Search for the cell housing the specified text and yield its (x, y) center coordinate. 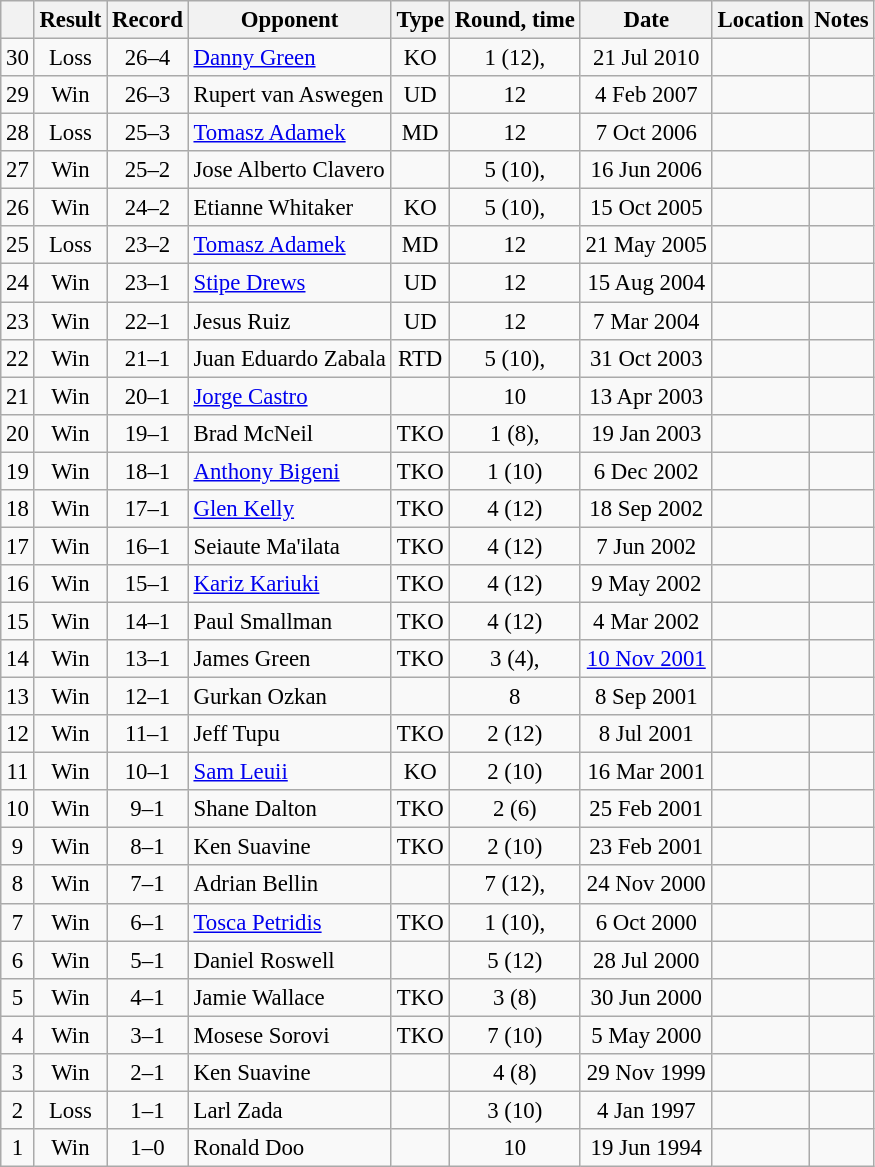
Etianne Whitaker (290, 208)
14–1 (148, 621)
13–1 (148, 659)
25 Feb 2001 (646, 809)
15–1 (148, 584)
Notes (842, 20)
19 Jun 1994 (646, 1148)
Danny Green (290, 58)
21 May 2005 (646, 245)
20–1 (148, 396)
3 (4), (514, 659)
Gurkan Ozkan (290, 697)
7 Oct 2006 (646, 133)
Seiaute Ma'ilata (290, 546)
Record (148, 20)
16 (18, 584)
9 May 2002 (646, 584)
5–1 (148, 960)
16–1 (148, 546)
7 Jun 2002 (646, 546)
5 (18, 997)
Rupert van Aswegen (290, 95)
19 (18, 471)
29 (18, 95)
9 (18, 847)
Adrian Bellin (290, 885)
28 (18, 133)
Round, time (514, 20)
1 (10), (514, 922)
Jesus Ruiz (290, 321)
17–1 (148, 509)
17 (18, 546)
25 (18, 245)
5 (12) (514, 960)
1–0 (148, 1148)
3 (18, 1073)
Jamie Wallace (290, 997)
3 (8) (514, 997)
1 (10) (514, 471)
Kariz Kariuki (290, 584)
18 Sep 2002 (646, 509)
5 May 2000 (646, 1035)
Larl Zada (290, 1110)
Anthony Bigeni (290, 471)
20 (18, 433)
4 Jan 1997 (646, 1110)
6 Oct 2000 (646, 922)
28 Jul 2000 (646, 960)
4 Feb 2007 (646, 95)
25–3 (148, 133)
Stipe Drews (290, 283)
13 (18, 697)
11–1 (148, 734)
2 (6) (514, 809)
4 (8) (514, 1073)
21 (18, 396)
15 Aug 2004 (646, 283)
25–2 (148, 170)
18–1 (148, 471)
23 Feb 2001 (646, 847)
31 Oct 2003 (646, 358)
24–2 (148, 208)
22 (18, 358)
9–1 (148, 809)
Jorge Castro (290, 396)
8 Jul 2001 (646, 734)
3 (10) (514, 1110)
Daniel Roswell (290, 960)
6 (18, 960)
10 Nov 2001 (646, 659)
29 Nov 1999 (646, 1073)
Paul Smallman (290, 621)
2 (18, 1110)
26–3 (148, 95)
19 Jan 2003 (646, 433)
26 (18, 208)
Juan Eduardo Zabala (290, 358)
Result (70, 20)
Brad McNeil (290, 433)
6 Dec 2002 (646, 471)
Mosese Sorovi (290, 1035)
RTD (420, 358)
7 (12), (514, 885)
Date (646, 20)
27 (18, 170)
16 Jun 2006 (646, 170)
15 Oct 2005 (646, 208)
1 (8), (514, 433)
10–1 (148, 772)
23–1 (148, 283)
12–1 (148, 697)
2 (12) (514, 734)
14 (18, 659)
Ronald Doo (290, 1148)
13 Apr 2003 (646, 396)
2–1 (148, 1073)
23–2 (148, 245)
19–1 (148, 433)
30 Jun 2000 (646, 997)
3–1 (148, 1035)
22–1 (148, 321)
1 (12), (514, 58)
30 (18, 58)
24 Nov 2000 (646, 885)
Opponent (290, 20)
Tosca Petridis (290, 922)
Type (420, 20)
1 (18, 1148)
23 (18, 321)
1–1 (148, 1110)
15 (18, 621)
8–1 (148, 847)
James Green (290, 659)
16 Mar 2001 (646, 772)
4 (18, 1035)
4 Mar 2002 (646, 621)
4–1 (148, 997)
Jeff Tupu (290, 734)
21–1 (148, 358)
11 (18, 772)
7 Mar 2004 (646, 321)
24 (18, 283)
21 Jul 2010 (646, 58)
7–1 (148, 885)
8 Sep 2001 (646, 697)
26–4 (148, 58)
Jose Alberto Clavero (290, 170)
Location (760, 20)
Glen Kelly (290, 509)
Sam Leuii (290, 772)
6–1 (148, 922)
18 (18, 509)
7 (18, 922)
7 (10) (514, 1035)
Shane Dalton (290, 809)
